Return the [X, Y] coordinate for the center point of the cell that contains the specified text.  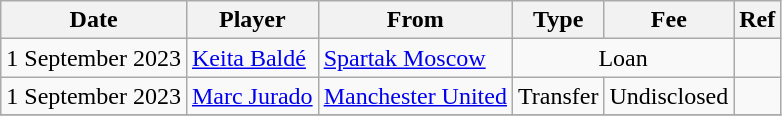
Date [94, 20]
Loan [622, 58]
From [415, 20]
Manchester United [415, 96]
Undisclosed [669, 96]
Marc Jurado [252, 96]
Keita Baldé [252, 58]
Type [558, 20]
Transfer [558, 96]
Spartak Moscow [415, 58]
Player [252, 20]
Ref [758, 20]
Fee [669, 20]
